For the text-containing cell, return its midpoint in (X, Y) coordinate format. 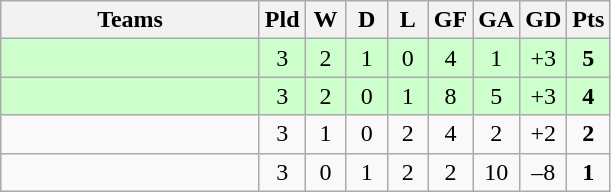
–8 (544, 172)
10 (496, 172)
+2 (544, 134)
GF (450, 20)
Teams (130, 20)
W (326, 20)
L (408, 20)
Pts (588, 20)
GD (544, 20)
8 (450, 96)
D (366, 20)
GA (496, 20)
Pld (282, 20)
